Provide the (x, y) coordinate of the cell's center where the given text is located.  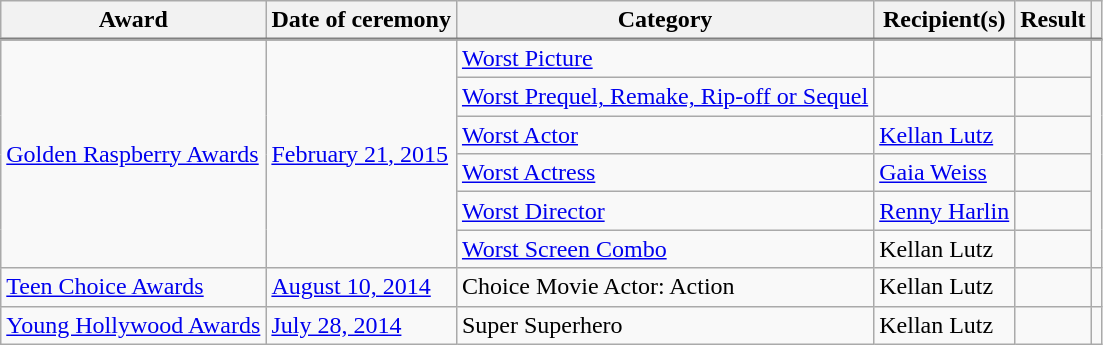
February 21, 2015 (362, 154)
Super Superhero (664, 325)
August 10, 2014 (362, 287)
Young Hollywood Awards (134, 325)
Gaia Weiss (944, 173)
Choice Movie Actor: Action (664, 287)
Worst Picture (664, 59)
Date of ceremony (362, 20)
Renny Harlin (944, 211)
Worst Actor (664, 135)
Category (664, 20)
Worst Director (664, 211)
Teen Choice Awards (134, 287)
Result (1053, 20)
Award (134, 20)
Worst Prequel, Remake, Rip-off or Sequel (664, 97)
Worst Screen Combo (664, 249)
Recipient(s) (944, 20)
Worst Actress (664, 173)
July 28, 2014 (362, 325)
Golden Raspberry Awards (134, 154)
